Capture the cell that displays the provided text and extract its (x, y) central coordinate. 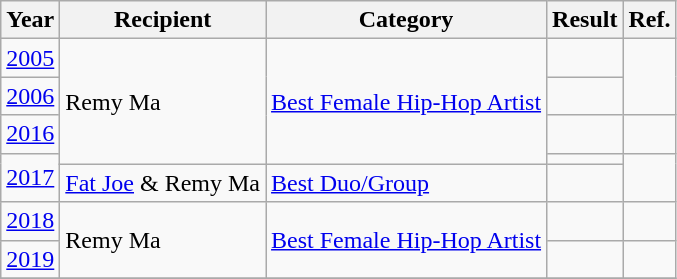
Recipient (163, 20)
Best Duo/Group (406, 183)
2016 (30, 134)
2017 (30, 178)
2018 (30, 221)
2019 (30, 259)
Category (406, 20)
2005 (30, 58)
Result (585, 20)
2006 (30, 96)
Year (30, 20)
Fat Joe & Remy Ma (163, 183)
Ref. (650, 20)
